Output the [x, y] coordinate of the center of the cell containing the given text.  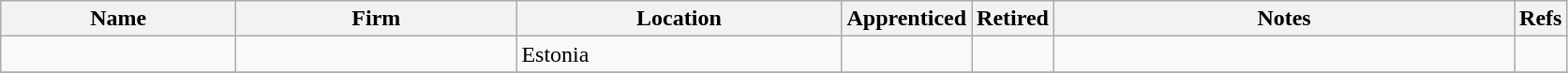
Name [118, 19]
Notes [1284, 19]
Firm [377, 19]
Location [679, 19]
Apprenticed [907, 19]
Refs [1541, 19]
Estonia [679, 54]
Retired [1013, 19]
